Locate the cell with the specified text and output its [x, y] center coordinate. 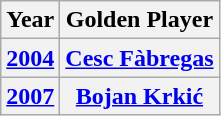
Year [30, 20]
Bojan Krkić [140, 96]
2004 [30, 58]
Cesc Fàbregas [140, 58]
Golden Player [140, 20]
2007 [30, 96]
